Pinpoint the cell where the given text exists, returning its (X, Y) midpoint coordinate. 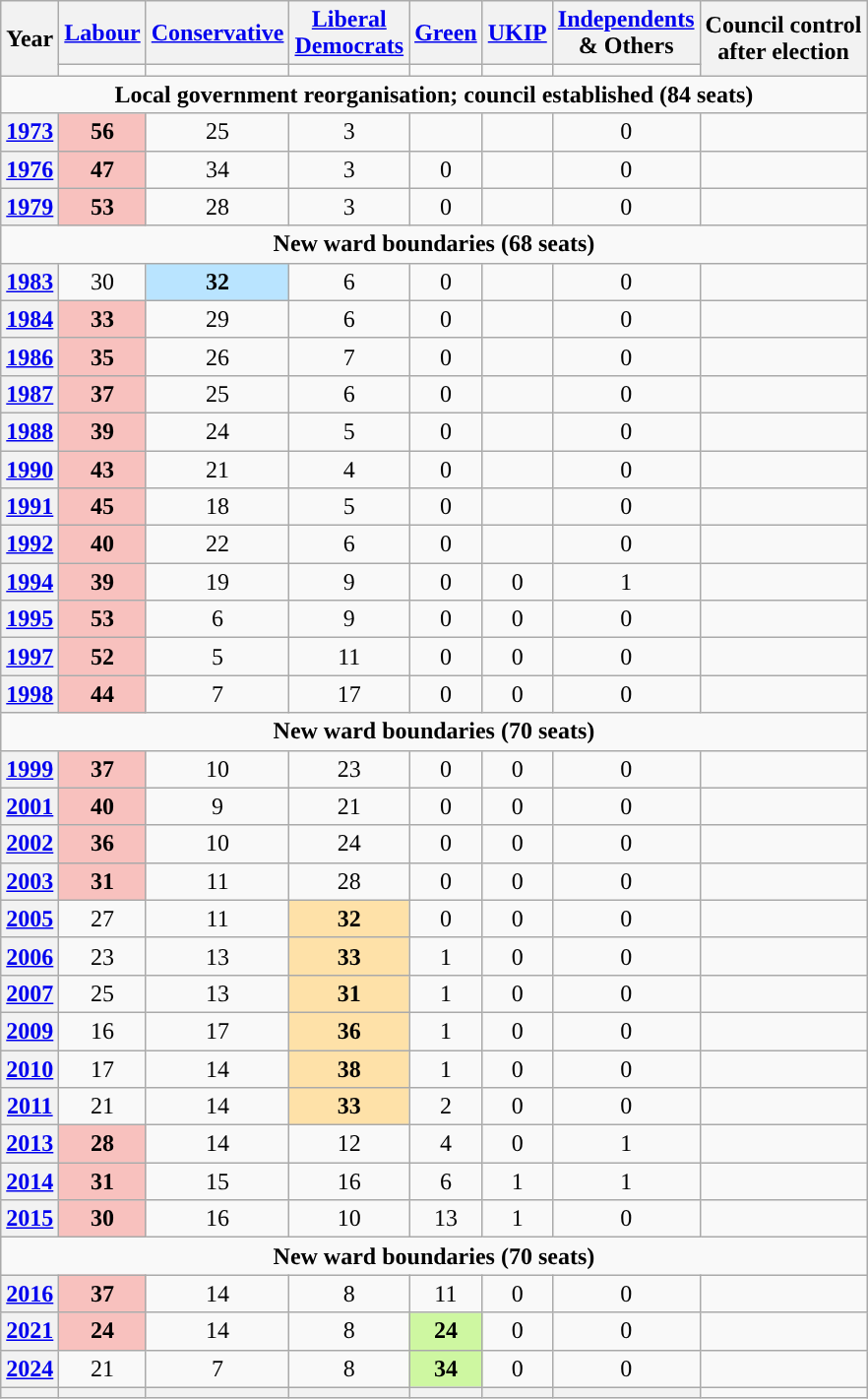
1998 (30, 694)
New ward boundaries (68 seats) (434, 244)
45 (102, 507)
Labour (102, 33)
1995 (30, 619)
19 (217, 582)
1999 (30, 769)
1994 (30, 582)
2011 (30, 1107)
2015 (30, 1219)
Local government reorganisation; council established (84 seats) (434, 95)
2021 (30, 1331)
1986 (30, 356)
2016 (30, 1294)
1991 (30, 507)
2003 (30, 881)
18 (217, 507)
1992 (30, 544)
56 (102, 132)
1979 (30, 207)
47 (102, 169)
2014 (30, 1181)
2006 (30, 956)
Independents& Others (626, 33)
27 (102, 919)
1984 (30, 319)
Green (447, 33)
1990 (30, 470)
43 (102, 470)
52 (102, 657)
35 (102, 356)
12 (349, 1144)
2009 (30, 1031)
1987 (30, 394)
2002 (30, 844)
38 (349, 1068)
2010 (30, 1068)
2 (447, 1107)
44 (102, 694)
15 (217, 1181)
26 (217, 356)
2001 (30, 806)
Year (30, 38)
1976 (30, 169)
2007 (30, 993)
Council controlafter election (783, 38)
UKIP (518, 33)
22 (217, 544)
2024 (30, 1368)
Conservative (217, 33)
1973 (30, 132)
2013 (30, 1144)
29 (217, 319)
Liberal Democrats (349, 33)
1983 (30, 282)
1988 (30, 431)
2005 (30, 919)
1997 (30, 657)
